For the text-containing cell, return its midpoint in [X, Y] coordinate format. 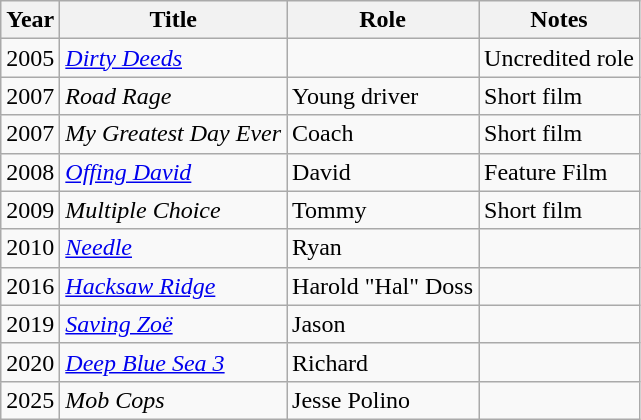
2020 [30, 362]
My Greatest Day Ever [174, 134]
Jesse Polino [383, 400]
2008 [30, 172]
Road Rage [174, 96]
Uncredited role [560, 58]
2010 [30, 248]
2025 [30, 400]
Feature Film [560, 172]
2009 [30, 210]
Jason [383, 324]
Richard [383, 362]
David [383, 172]
Multiple Choice [174, 210]
Harold "Hal" Doss [383, 286]
Needle [174, 248]
Coach [383, 134]
Dirty Deeds [174, 58]
Young driver [383, 96]
Title [174, 20]
Tommy [383, 210]
2019 [30, 324]
Deep Blue Sea 3 [174, 362]
Notes [560, 20]
Role [383, 20]
Saving Zoë [174, 324]
Hacksaw Ridge [174, 286]
Year [30, 20]
2016 [30, 286]
Mob Cops [174, 400]
Offing David [174, 172]
Ryan [383, 248]
2005 [30, 58]
